Provide the (X, Y) coordinate of the cell's center where the given text is located.  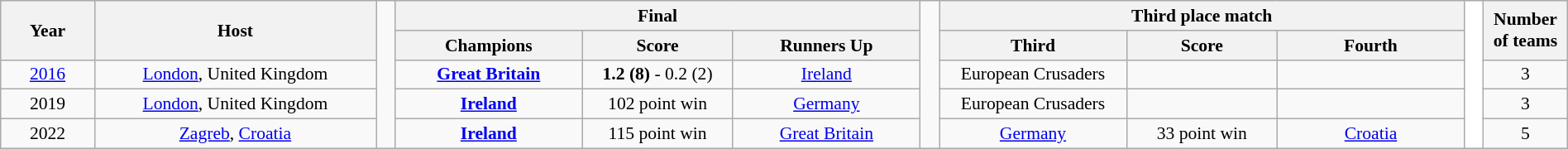
33 point win (1202, 134)
2019 (48, 104)
5 (1526, 134)
Fourth (1371, 46)
Runners Up (827, 46)
Year (48, 30)
1.2 (8) - 0.2 (2) (657, 74)
102 point win (657, 104)
Zagreb, Croatia (235, 134)
115 point win (657, 134)
Third (1034, 46)
Host (235, 30)
Final (657, 16)
2022 (48, 134)
Third place match (1202, 16)
2016 (48, 74)
Champions (488, 46)
Croatia (1371, 134)
Number of teams (1526, 30)
